Return the [x, y] coordinate for the center point of the cell that contains the specified text.  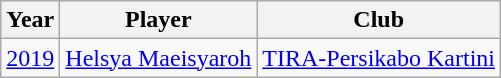
2019 [30, 58]
Player [158, 20]
TIRA-Persikabo Kartini [379, 58]
Year [30, 20]
Club [379, 20]
Helsya Maeisyaroh [158, 58]
